Search for the cell housing the specified text and yield its (x, y) center coordinate. 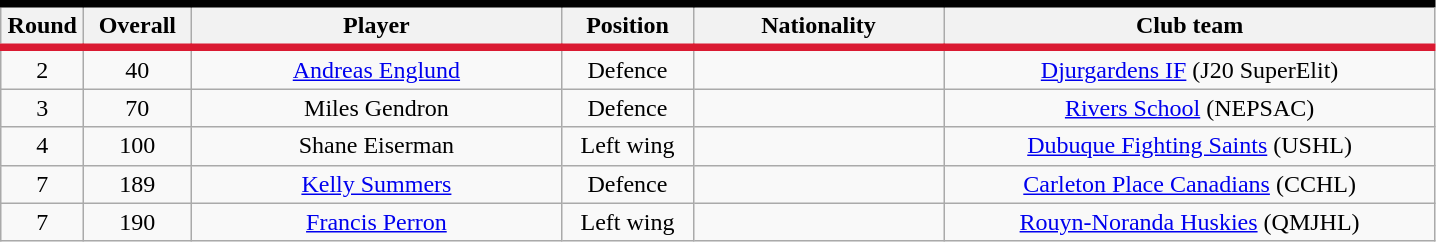
Dubuque Fighting Saints (USHL) (1190, 146)
100 (138, 146)
Club team (1190, 26)
Rouyn-Noranda Huskies (QMJHL) (1190, 222)
189 (138, 184)
4 (42, 146)
Djurgardens IF (J20 SuperElit) (1190, 68)
Miles Gendron (376, 108)
Andreas Englund (376, 68)
Position (628, 26)
Nationality (818, 26)
40 (138, 68)
Francis Perron (376, 222)
70 (138, 108)
190 (138, 222)
Overall (138, 26)
Player (376, 26)
3 (42, 108)
Carleton Place Canadians (CCHL) (1190, 184)
Rivers School (NEPSAC) (1190, 108)
2 (42, 68)
Shane Eiserman (376, 146)
Kelly Summers (376, 184)
Round (42, 26)
